Search for the cell housing the specified text and yield its [x, y] center coordinate. 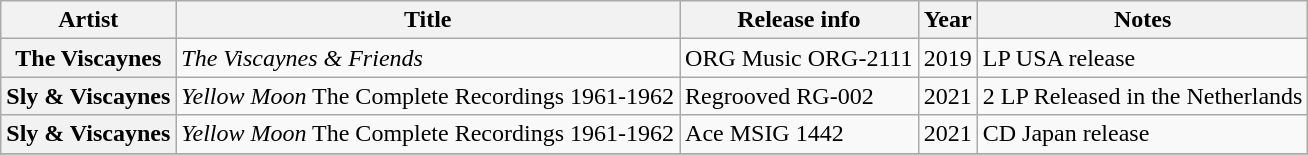
LP USA release [1142, 58]
The Viscaynes & Friends [428, 58]
2 LP Released in the Netherlands [1142, 96]
Notes [1142, 20]
Artist [88, 20]
The Viscaynes [88, 58]
Year [948, 20]
Regrooved RG-002 [800, 96]
Release info [800, 20]
Title [428, 20]
Ace MSIG 1442 [800, 134]
CD Japan release [1142, 134]
2019 [948, 58]
ORG Music ORG-2111 [800, 58]
